Determine the [x, y] coordinate at the center of the cell enclosing the given text.  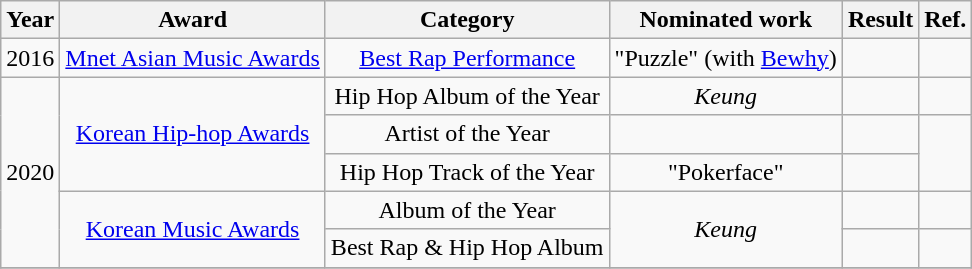
Best Rap Performance [467, 58]
Korean Music Awards [193, 229]
Korean Hip-hop Awards [193, 134]
Result [880, 20]
2016 [30, 58]
Album of the Year [467, 210]
Award [193, 20]
Best Rap & Hip Hop Album [467, 248]
"Pokerface" [726, 172]
2020 [30, 172]
Artist of the Year [467, 134]
Nominated work [726, 20]
"Puzzle" (with Bewhy) [726, 58]
Mnet Asian Music Awards [193, 58]
Year [30, 20]
Hip Hop Track of the Year [467, 172]
Category [467, 20]
Hip Hop Album of the Year [467, 96]
Ref. [946, 20]
